Capture the cell that displays the provided text and extract its (x, y) central coordinate. 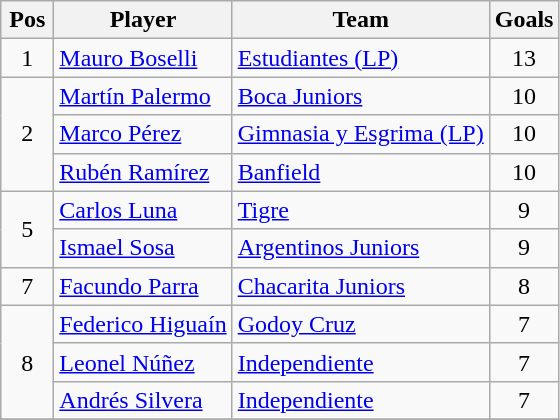
2 (28, 134)
Carlos Luna (143, 210)
Andrés Silvera (143, 400)
Mauro Boselli (143, 58)
Tigre (360, 210)
Ismael Sosa (143, 248)
Goals (524, 20)
Marco Pérez (143, 134)
Rubén Ramírez (143, 172)
1 (28, 58)
Leonel Núñez (143, 362)
Chacarita Juniors (360, 286)
Player (143, 20)
Gimnasia y Esgrima (LP) (360, 134)
Banfield (360, 172)
Godoy Cruz (360, 324)
Boca Juniors (360, 96)
Martín Palermo (143, 96)
Argentinos Juniors (360, 248)
5 (28, 229)
Pos (28, 20)
Facundo Parra (143, 286)
Team (360, 20)
13 (524, 58)
Federico Higuaín (143, 324)
Estudiantes (LP) (360, 58)
